Return the [x, y] coordinate for the center point of the cell that contains the specified text.  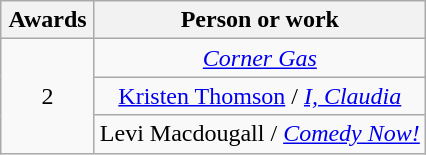
Corner Gas [260, 58]
Kristen Thomson / I, Claudia [260, 96]
Person or work [260, 20]
Awards [48, 20]
2 [48, 96]
Levi Macdougall / Comedy Now! [260, 134]
